Return the [x, y] coordinate for the center point of the cell that contains the specified text.  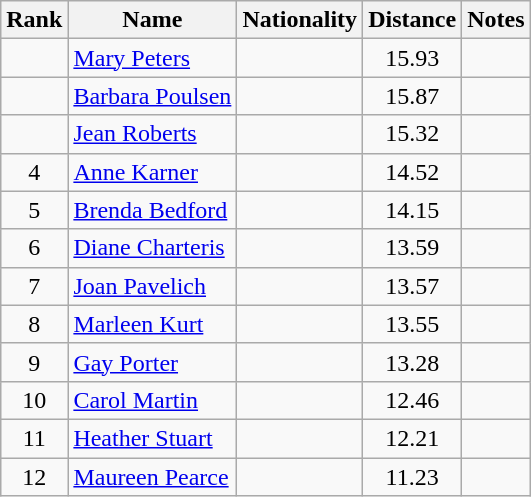
8 [34, 324]
Gay Porter [152, 362]
Distance [412, 20]
12.21 [412, 438]
10 [34, 400]
13.28 [412, 362]
15.87 [412, 96]
11.23 [412, 477]
Name [152, 20]
Maureen Pearce [152, 477]
Rank [34, 20]
Marleen Kurt [152, 324]
Notes [496, 20]
4 [34, 172]
13.59 [412, 248]
6 [34, 248]
12 [34, 477]
Diane Charteris [152, 248]
13.55 [412, 324]
5 [34, 210]
9 [34, 362]
12.46 [412, 400]
Nationality [300, 20]
Heather Stuart [152, 438]
15.32 [412, 134]
Brenda Bedford [152, 210]
15.93 [412, 58]
Anne Karner [152, 172]
13.57 [412, 286]
Mary Peters [152, 58]
11 [34, 438]
Carol Martin [152, 400]
Barbara Poulsen [152, 96]
Jean Roberts [152, 134]
7 [34, 286]
14.52 [412, 172]
Joan Pavelich [152, 286]
14.15 [412, 210]
